Find where the given text appears and provide that cell's center as (X, Y) coordinate. 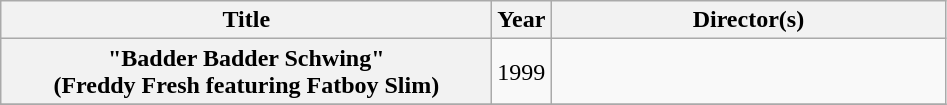
Director(s) (748, 20)
Year (522, 20)
1999 (522, 72)
Title (246, 20)
"Badder Badder Schwing"(Freddy Fresh featuring Fatboy Slim) (246, 72)
